Provide the [X, Y] coordinate of the cell's center where the given text is located.  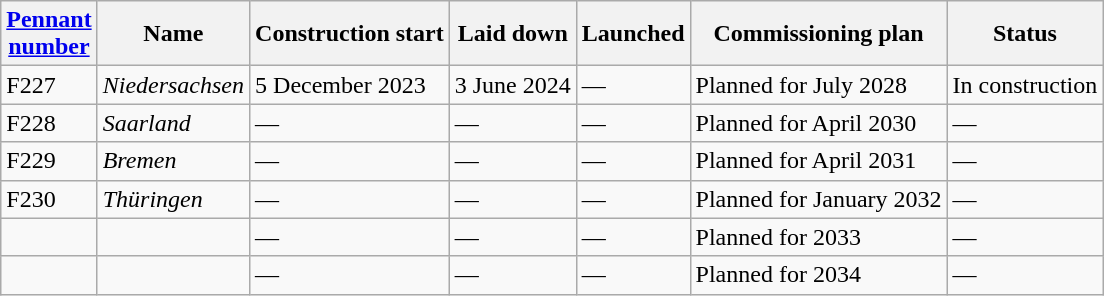
Name [173, 34]
Planned for April 2031 [818, 161]
Laid down [512, 34]
Status [1025, 34]
Planned for 2034 [818, 275]
Bremen [173, 161]
F229 [49, 161]
Saarland [173, 123]
5 December 2023 [350, 85]
Planned for July 2028 [818, 85]
Planned for January 2032 [818, 199]
Pennantnumber [49, 34]
Launched [633, 34]
Planned for 2033 [818, 237]
Commissioning plan [818, 34]
Planned for April 2030 [818, 123]
F230 [49, 199]
In construction [1025, 85]
F227 [49, 85]
3 June 2024 [512, 85]
Niedersachsen [173, 85]
Thüringen [173, 199]
F228 [49, 123]
Construction start [350, 34]
